Pinpoint the cell where the given text exists, returning its (X, Y) midpoint coordinate. 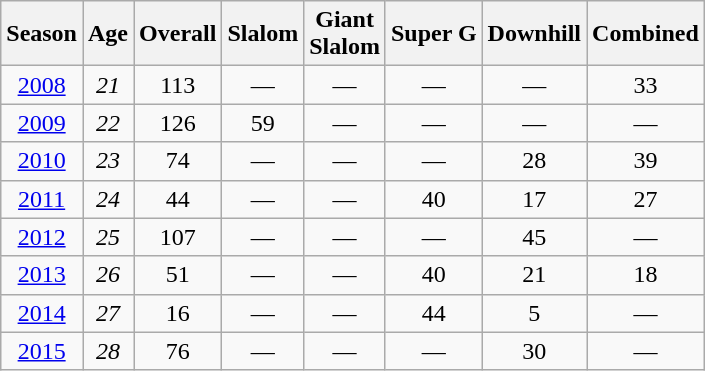
Combined (646, 34)
Slalom (263, 34)
16 (178, 313)
30 (534, 351)
2009 (42, 123)
23 (108, 161)
2014 (42, 313)
2010 (42, 161)
2013 (42, 275)
113 (178, 85)
126 (178, 123)
2012 (42, 237)
22 (108, 123)
74 (178, 161)
107 (178, 237)
33 (646, 85)
59 (263, 123)
Downhill (534, 34)
17 (534, 199)
18 (646, 275)
Super G (434, 34)
26 (108, 275)
39 (646, 161)
Season (42, 34)
24 (108, 199)
2008 (42, 85)
2015 (42, 351)
2011 (42, 199)
45 (534, 237)
76 (178, 351)
25 (108, 237)
Age (108, 34)
GiantSlalom (345, 34)
5 (534, 313)
Overall (178, 34)
51 (178, 275)
